Return the [X, Y] coordinate for the center point of the cell that contains the specified text.  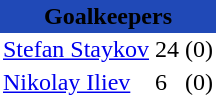
24 [167, 50]
(0) [199, 50]
Stefan Staykov [76, 50]
Goalkeepers [108, 16]
